Identify which cell holds the provided text, then report its [x, y] central coordinate. 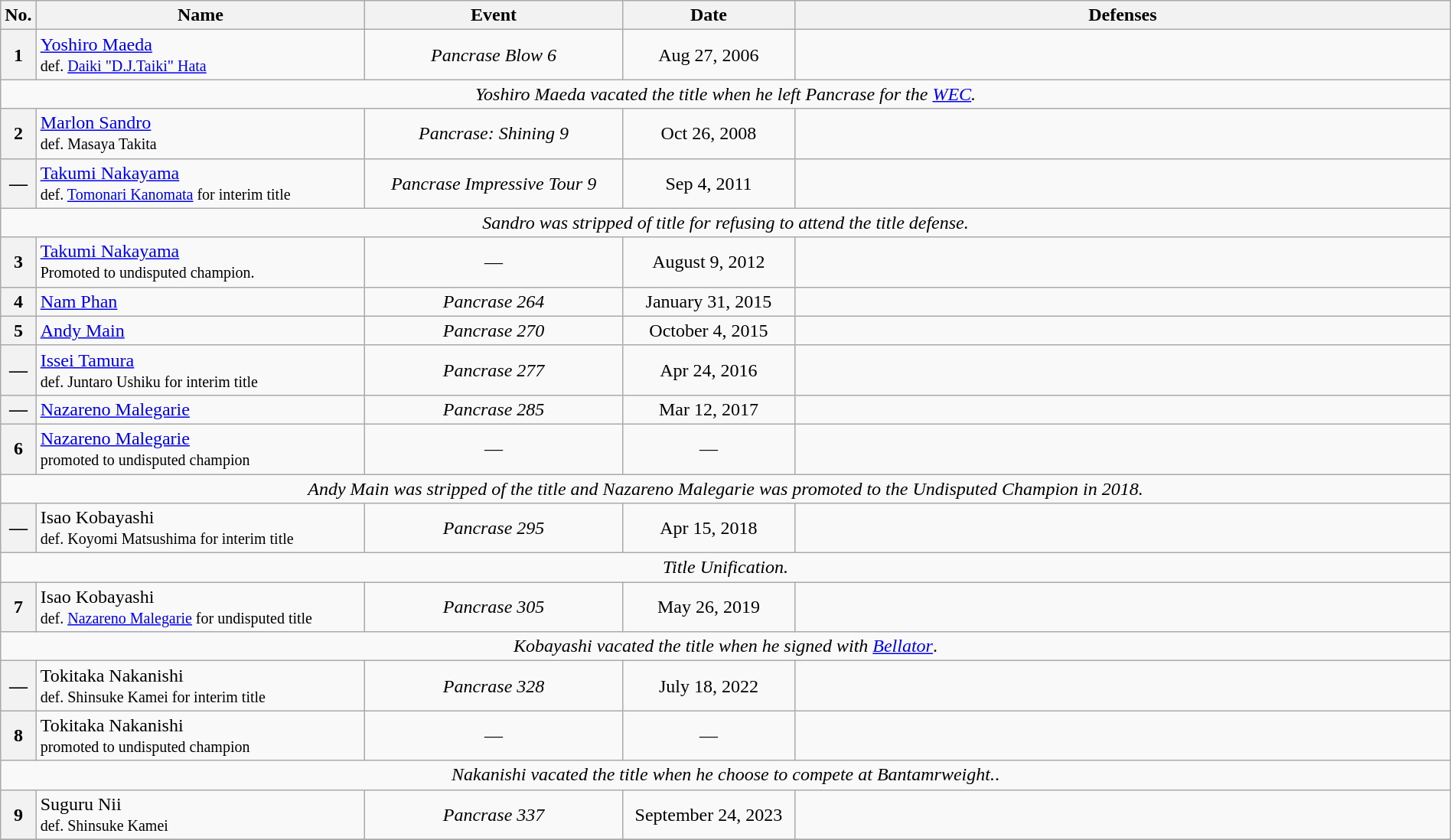
Yoshiro Maedadef. Daiki "D.J.Taiki" Hata [201, 55]
6 [18, 448]
Marlon Sandrodef. Masaya Takita [201, 133]
Tokitaka Nakanishidef. Shinsuke Kamei for interim title [201, 685]
Issei Tamuradef. Juntaro Ushiku for interim title [201, 370]
Oct 26, 2008 [709, 133]
Pancrase 264 [494, 301]
Kobayashi vacated the title when he signed with Bellator. [725, 646]
Nam Phan [201, 301]
July 18, 2022 [709, 685]
Apr 15, 2018 [709, 528]
Isao Kobayashidef. Koyomi Matsushima for interim title [201, 528]
January 31, 2015 [709, 301]
No. [18, 15]
May 26, 2019 [709, 607]
3 [18, 262]
Takumi NakayamaPromoted to undisputed champion. [201, 262]
Pancrase 337 [494, 814]
8 [18, 736]
4 [18, 301]
Takumi Nakayamadef. Tomonari Kanomata for interim title [201, 184]
Sandro was stripped of title for refusing to attend the title defense. [725, 223]
Title Unification. [725, 568]
August 9, 2012 [709, 262]
7 [18, 607]
Andy Main [201, 330]
Pancrase 285 [494, 409]
Andy Main was stripped of the title and Nazareno Malegarie was promoted to the Undisputed Champion in 2018. [725, 489]
Date [709, 15]
Isao Kobayashidef. Nazareno Malegarie for undisputed title [201, 607]
Pancrase: Shining 9 [494, 133]
Pancrase 328 [494, 685]
Yoshiro Maeda vacated the title when he left Pancrase for the WEC. [725, 94]
Event [494, 15]
5 [18, 330]
Suguru Niidef. Shinsuke Kamei [201, 814]
Defenses [1123, 15]
Pancrase Impressive Tour 9 [494, 184]
Pancrase 277 [494, 370]
Pancrase 270 [494, 330]
Pancrase Blow 6 [494, 55]
October 4, 2015 [709, 330]
Tokitaka Nakanishipromoted to undisputed champion [201, 736]
9 [18, 814]
Nakanishi vacated the title when he choose to compete at Bantamrweight.. [725, 775]
September 24, 2023 [709, 814]
Pancrase 295 [494, 528]
Mar 12, 2017 [709, 409]
2 [18, 133]
Apr 24, 2016 [709, 370]
Nazareno Malegarie [201, 409]
1 [18, 55]
Sep 4, 2011 [709, 184]
Pancrase 305 [494, 607]
Aug 27, 2006 [709, 55]
Name [201, 15]
Nazareno Malegariepromoted to undisputed champion [201, 448]
